From the cell containing the given text, extract its center point as (X, Y) coordinate. 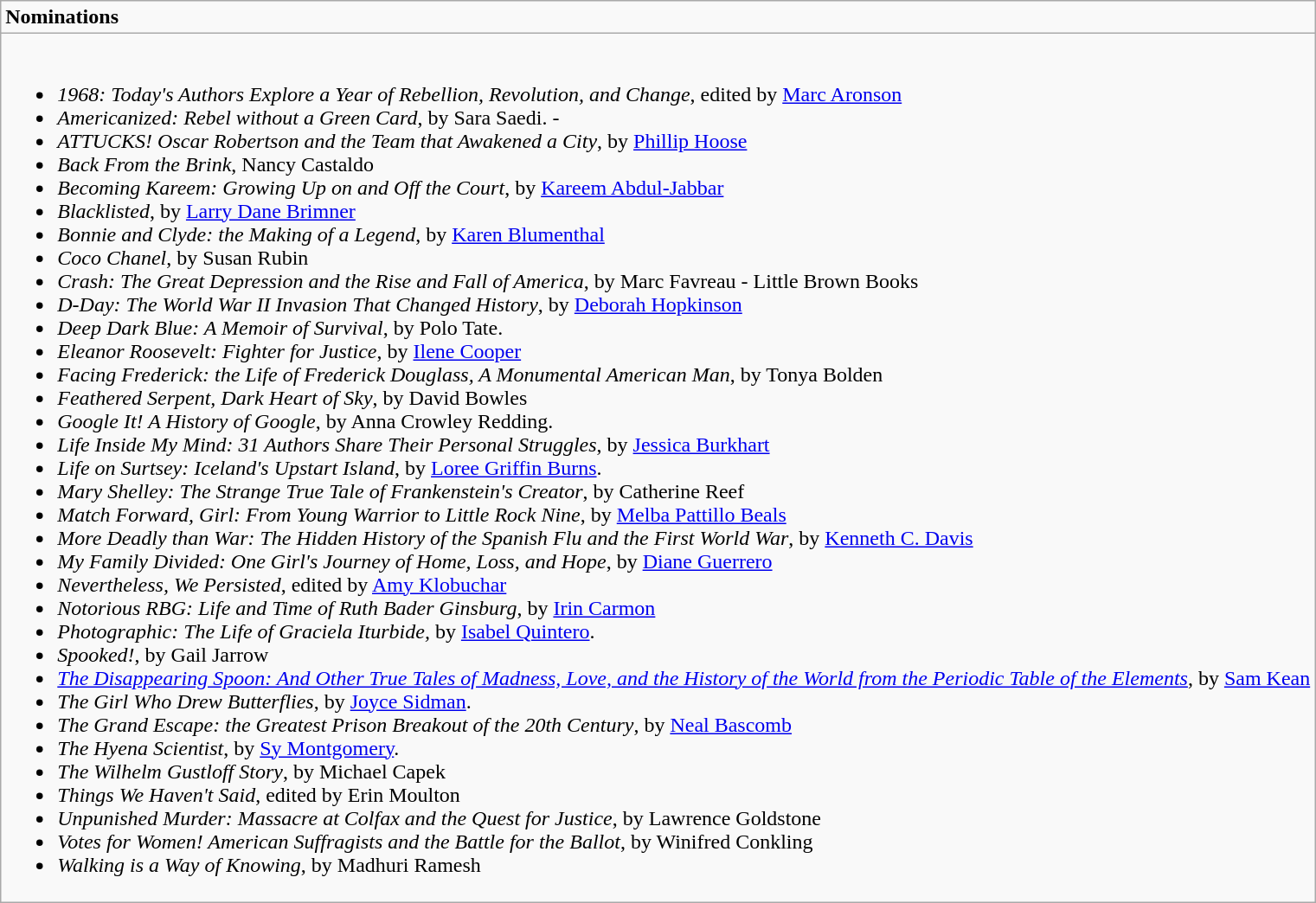
Nominations (658, 17)
